Pinpoint the cell where the given text exists, returning its [X, Y] midpoint coordinate. 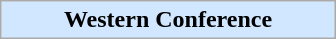
Western Conference [168, 20]
